Output the [X, Y] coordinate of the center of the cell containing the given text.  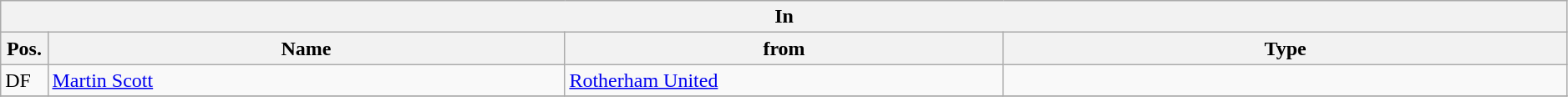
Pos. [24, 48]
from [784, 48]
Rotherham United [784, 80]
Martin Scott [306, 80]
Type [1285, 48]
Name [306, 48]
In [784, 17]
DF [24, 80]
